Determine the (X, Y) coordinate at the center of the cell enclosing the given text.  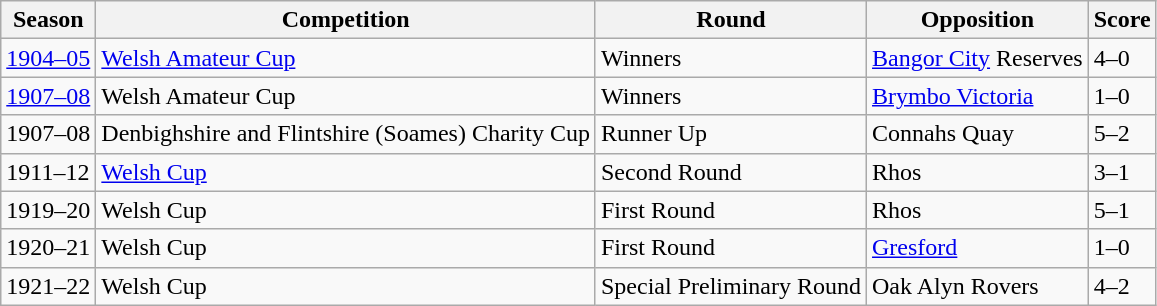
5–1 (1122, 210)
Season (48, 20)
5–2 (1122, 134)
Brymbo Victoria (978, 96)
1921–22 (48, 286)
1904–05 (48, 58)
Round (730, 20)
4–2 (1122, 286)
Second Round (730, 172)
Gresford (978, 248)
Oak Alyn Rovers (978, 286)
Bangor City Reserves (978, 58)
1920–21 (48, 248)
Denbighshire and Flintshire (Soames) Charity Cup (346, 134)
4–0 (1122, 58)
1911–12 (48, 172)
Competition (346, 20)
3–1 (1122, 172)
Connahs Quay (978, 134)
Special Preliminary Round (730, 286)
Runner Up (730, 134)
Score (1122, 20)
1919–20 (48, 210)
Opposition (978, 20)
